Determine the [x, y] coordinate at the center of the cell enclosing the given text.  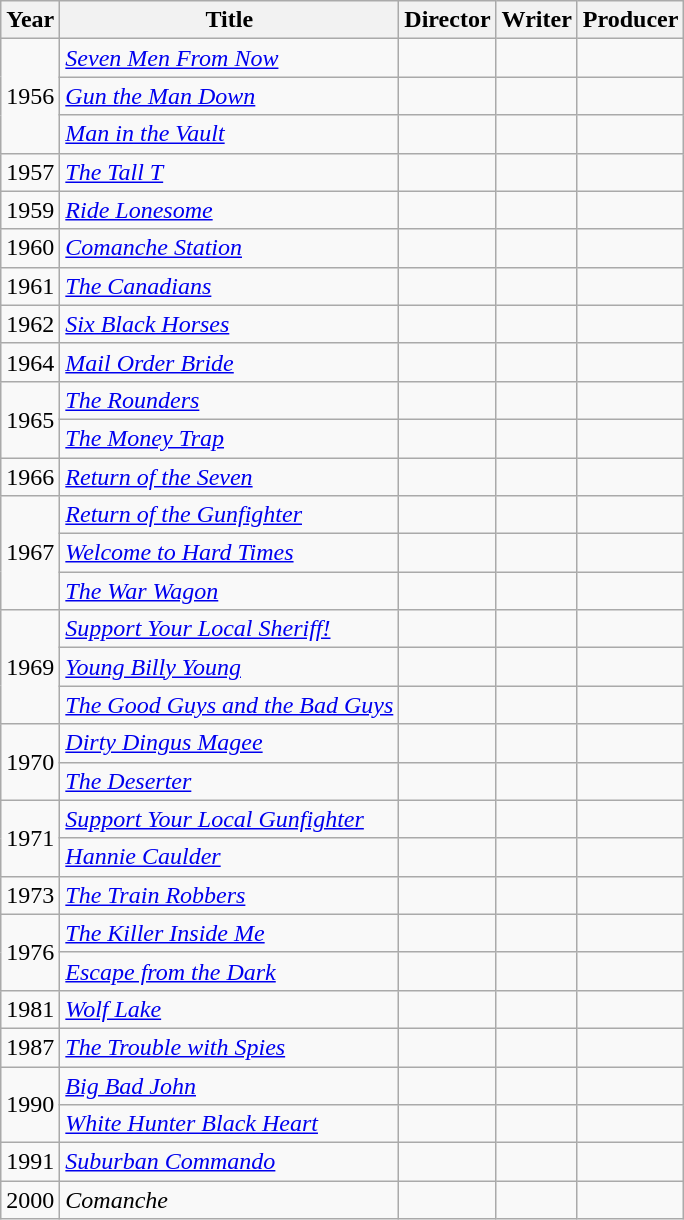
1976 [30, 952]
Producer [630, 20]
Big Bad John [230, 1085]
The Trouble with Spies [230, 1047]
The Tall T [230, 172]
Comanche Station [230, 248]
Director [448, 20]
1990 [30, 1104]
The Canadians [230, 286]
Gun the Man Down [230, 96]
Title [230, 20]
The War Wagon [230, 591]
Young Billy Young [230, 667]
The Killer Inside Me [230, 933]
Year [30, 20]
Escape from the Dark [230, 971]
1991 [30, 1162]
1987 [30, 1047]
1962 [30, 324]
The Money Trap [230, 438]
1970 [30, 762]
Wolf Lake [230, 1009]
Support Your Local Sheriff! [230, 629]
1964 [30, 362]
1960 [30, 248]
White Hunter Black Heart [230, 1124]
Seven Men From Now [230, 58]
1969 [30, 667]
1965 [30, 419]
The Good Guys and the Bad Guys [230, 705]
1973 [30, 895]
The Rounders [230, 400]
The Deserter [230, 781]
1961 [30, 286]
Welcome to Hard Times [230, 553]
Writer [536, 20]
The Train Robbers [230, 895]
1966 [30, 477]
Comanche [230, 1200]
Return of the Seven [230, 477]
Return of the Gunfighter [230, 515]
Hannie Caulder [230, 857]
1981 [30, 1009]
1971 [30, 838]
Man in the Vault [230, 134]
Six Black Horses [230, 324]
1956 [30, 96]
2000 [30, 1200]
1957 [30, 172]
Ride Lonesome [230, 210]
Mail Order Bride [230, 362]
1959 [30, 210]
Support Your Local Gunfighter [230, 819]
Dirty Dingus Magee [230, 743]
Suburban Commando [230, 1162]
1967 [30, 553]
